Extract the (x, y) coordinate from the center of the cell holding the provided text.  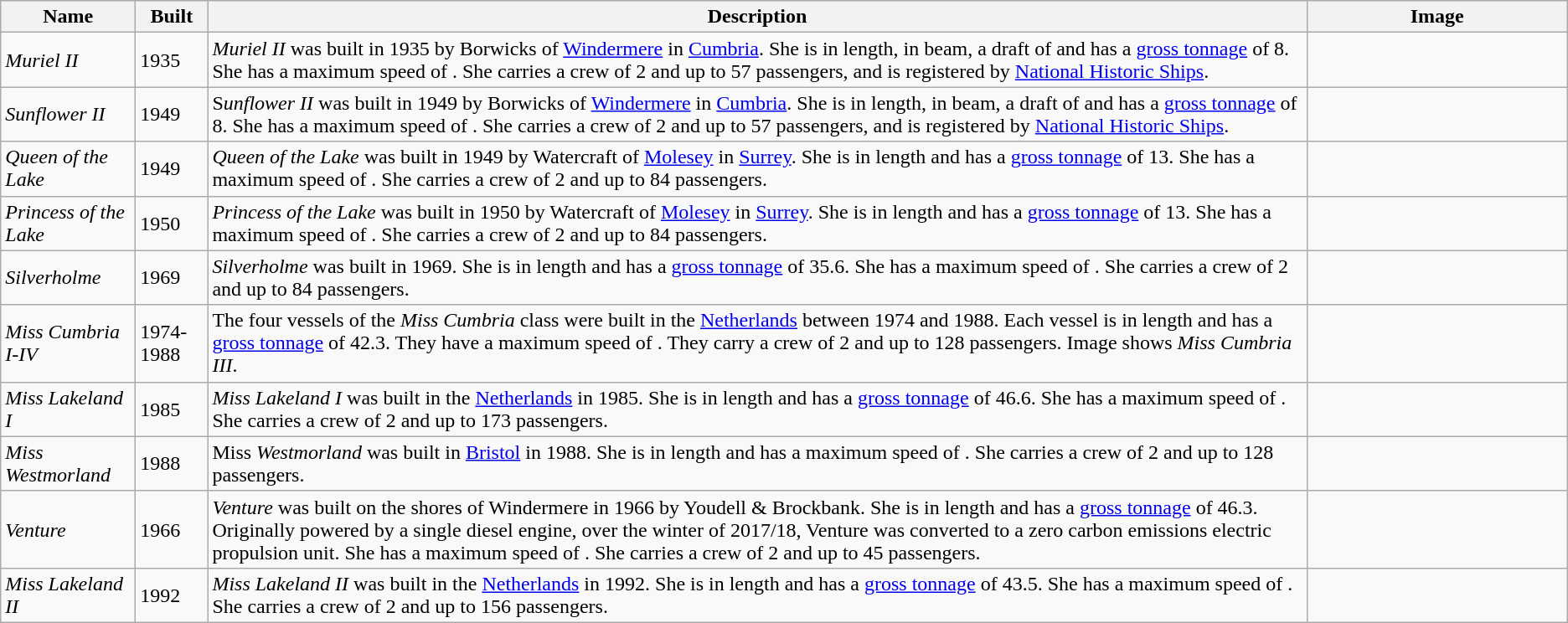
Built (172, 17)
1935 (172, 60)
1966 (172, 529)
1985 (172, 409)
1992 (172, 595)
Miss Lakeland I (69, 409)
1969 (172, 278)
Muriel II (69, 60)
1974-1988 (172, 343)
Sunflower II (69, 114)
Venture (69, 529)
Miss Lakeland II (69, 595)
Queen of the Lake (69, 169)
Princess of the Lake (69, 223)
1950 (172, 223)
Miss Westmorland was built in Bristol in 1988. She is in length and has a maximum speed of . She carries a crew of 2 and up to 128 passengers. (757, 464)
Name (69, 17)
Miss Westmorland (69, 464)
Description (757, 17)
Miss Cumbria I-IV (69, 343)
Image (1437, 17)
1988 (172, 464)
Silverholme (69, 278)
